Pinpoint the cell where the given text exists, returning its [x, y] midpoint coordinate. 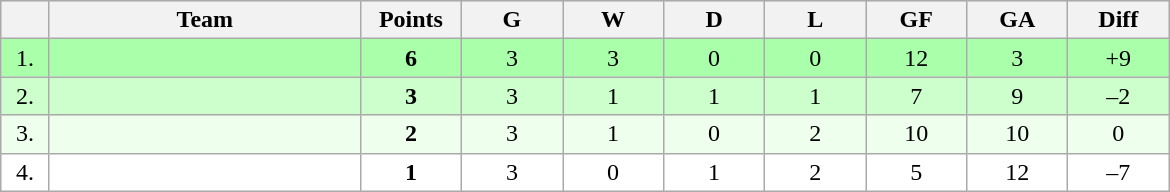
Diff [1118, 20]
7 [916, 96]
Points [410, 20]
–7 [1118, 172]
+9 [1118, 58]
D [714, 20]
5 [916, 172]
–2 [1118, 96]
9 [1018, 96]
GF [916, 20]
4. [26, 172]
GA [1018, 20]
W [612, 20]
2. [26, 96]
G [512, 20]
1. [26, 58]
L [816, 20]
6 [410, 58]
3. [26, 134]
Team [204, 20]
